For the text-containing cell, return its midpoint in (x, y) coordinate format. 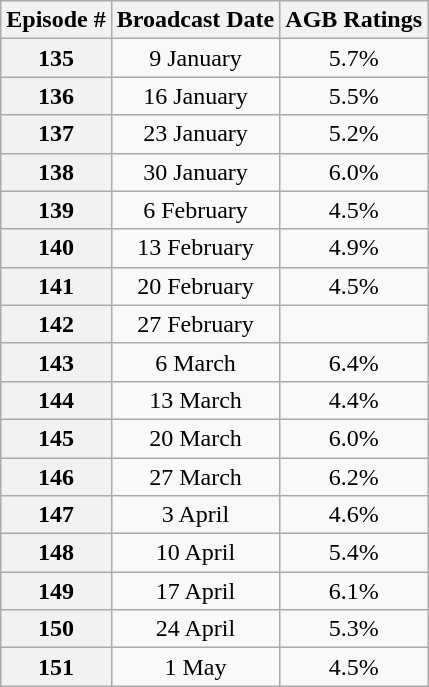
143 (56, 362)
5.4% (354, 553)
140 (56, 248)
6 March (196, 362)
3 April (196, 515)
4.4% (354, 400)
30 January (196, 172)
141 (56, 286)
24 April (196, 629)
13 March (196, 400)
16 January (196, 96)
17 April (196, 591)
10 April (196, 553)
13 February (196, 248)
145 (56, 438)
20 February (196, 286)
136 (56, 96)
135 (56, 58)
4.6% (354, 515)
6.1% (354, 591)
4.9% (354, 248)
27 February (196, 324)
9 January (196, 58)
147 (56, 515)
150 (56, 629)
6.4% (354, 362)
142 (56, 324)
144 (56, 400)
137 (56, 134)
AGB Ratings (354, 20)
138 (56, 172)
148 (56, 553)
5.2% (354, 134)
Broadcast Date (196, 20)
6 February (196, 210)
1 May (196, 667)
23 January (196, 134)
27 March (196, 477)
Episode # (56, 20)
5.5% (354, 96)
149 (56, 591)
20 March (196, 438)
6.2% (354, 477)
5.7% (354, 58)
139 (56, 210)
5.3% (354, 629)
146 (56, 477)
151 (56, 667)
